Provide the (X, Y) coordinate of the cell's center where the given text is located.  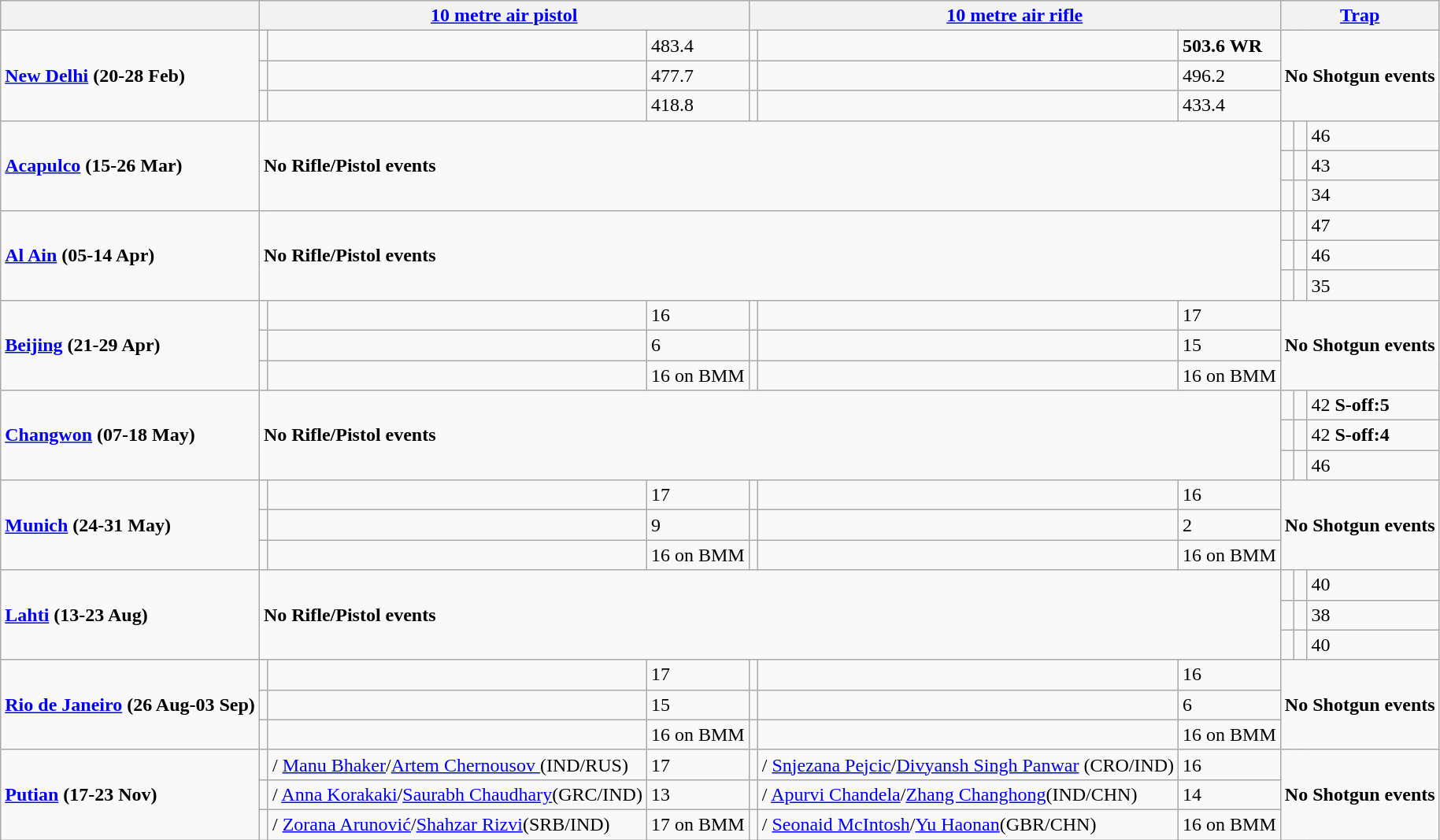
/ Snjezana Pejcic/Divyansh Singh Panwar (CRO/IND) (968, 764)
42 S-off:5 (1373, 405)
433.4 (1230, 105)
10 metre air pistol (504, 16)
Acapulco (15-26 Mar) (131, 165)
Al Ain (05-14 Apr) (131, 255)
New Delhi (20-28 Feb) (131, 76)
/ Anna Korakaki/Saurabh Chaudhary(GRC/IND) (457, 794)
34 (1373, 195)
35 (1373, 285)
Lahti (13-23 Aug) (131, 615)
Trap (1360, 16)
38 (1373, 615)
477.7 (698, 76)
/ Manu Bhaker/Artem Chernousov (IND/RUS) (457, 764)
418.8 (698, 105)
Changwon (07-18 May) (131, 435)
/ Apurvi Chandela/Zhang Changhong(IND/CHN) (968, 794)
42 S-off:4 (1373, 435)
Munich (24-31 May) (131, 525)
43 (1373, 165)
17 on BMM (698, 824)
Putian (17-23 Nov) (131, 794)
483.4 (698, 46)
/ Seonaid McIntosh/Yu Haonan(GBR/CHN) (968, 824)
13 (698, 794)
10 metre air rifle (1014, 16)
Beijing (21-29 Apr) (131, 345)
9 (698, 525)
47 (1373, 225)
496.2 (1230, 76)
503.6 WR (1230, 46)
/ Zorana Arunović/Shahzar Rizvi(SRB/IND) (457, 824)
14 (1230, 794)
2 (1230, 525)
Rio de Janeiro (26 Aug-03 Sep) (131, 705)
